Locate the cell with the specified text and output its (X, Y) center coordinate. 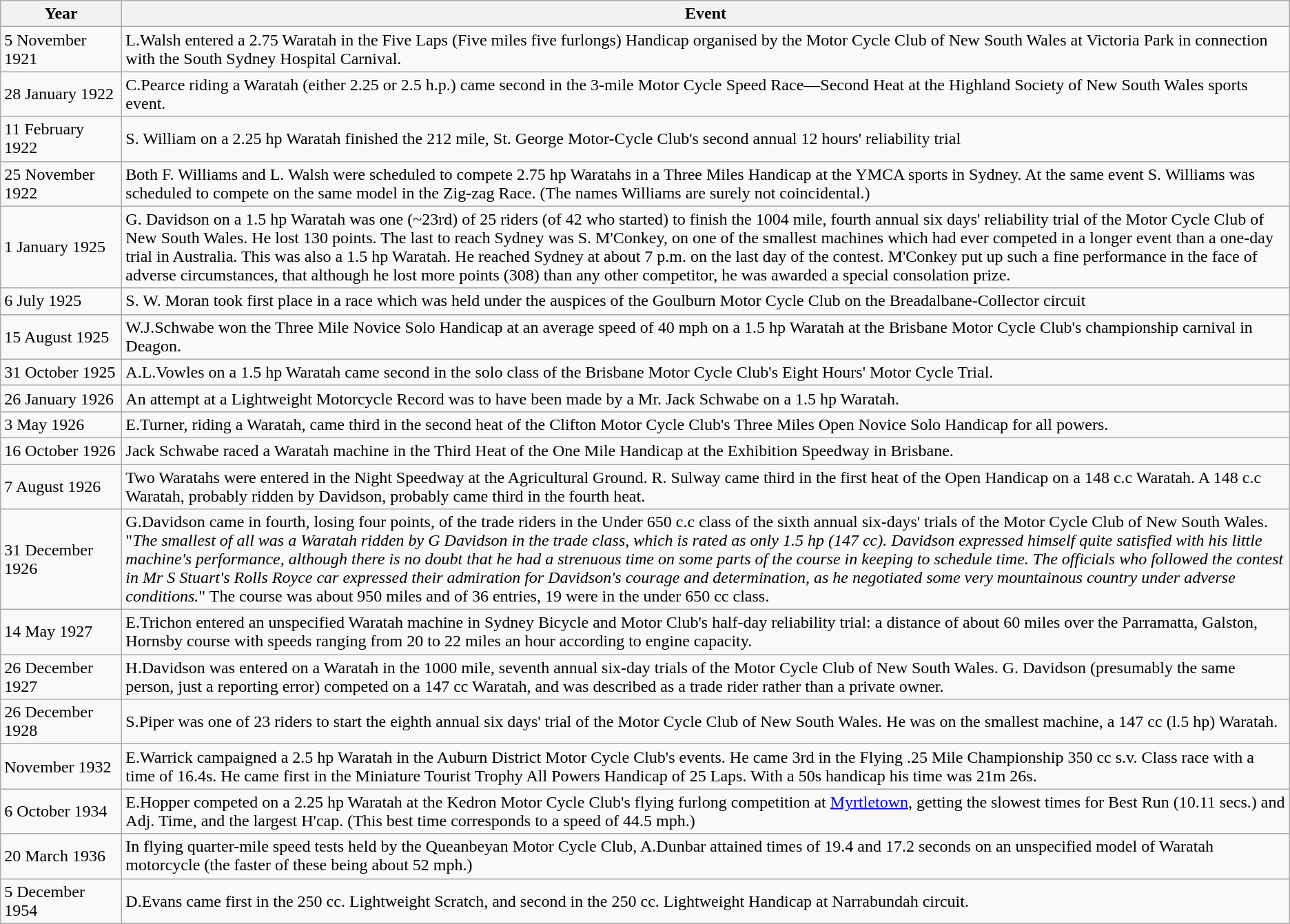
11 February 1922 (61, 139)
E.Turner, riding a Waratah, came third in the second heat of the Clifton Motor Cycle Club's Three Miles Open Novice Solo Handicap for all powers. (706, 424)
26 December 1927 (61, 677)
6 October 1934 (61, 812)
1 January 1925 (61, 247)
S. William on a 2.25 hp Waratah finished the 212 mile, St. George Motor-Cycle Club's second annual 12 hours' reliability trial (706, 139)
31 December 1926 (61, 559)
15 August 1925 (61, 336)
November 1932 (61, 766)
A.L.Vowles on a 1.5 hp Waratah came second in the solo class of the Brisbane Motor Cycle Club's Eight Hours' Motor Cycle Trial. (706, 372)
S. W. Moran took first place in a race which was held under the auspices of the Goulburn Motor Cycle Club on the Breadalbane-Collector circuit (706, 301)
D.Evans came first in the 250 cc. Lightweight Scratch, and second in the 250 cc. Lightweight Handicap at Narrabundah circuit. (706, 901)
6 July 1925 (61, 301)
26 January 1926 (61, 398)
Year (61, 14)
14 May 1927 (61, 633)
7 August 1926 (61, 486)
5 November 1921 (61, 50)
16 October 1926 (61, 451)
31 October 1925 (61, 372)
26 December 1928 (61, 722)
An attempt at a Lightweight Motorcycle Record was to have been made by a Mr. Jack Schwabe on a 1.5 hp Waratah. (706, 398)
20 March 1936 (61, 856)
5 December 1954 (61, 901)
Event (706, 14)
28 January 1922 (61, 94)
25 November 1922 (61, 183)
3 May 1926 (61, 424)
Jack Schwabe raced a Waratah machine in the Third Heat of the One Mile Handicap at the Exhibition Speedway in Brisbane. (706, 451)
